Detect which cell encompasses the target text, then output its (X, Y) center coordinate. 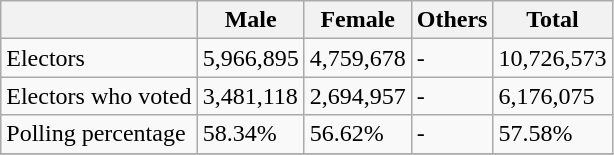
56.62% (358, 134)
Total (552, 20)
3,481,118 (250, 96)
4,759,678 (358, 58)
Female (358, 20)
5,966,895 (250, 58)
57.58% (552, 134)
10,726,573 (552, 58)
Electors who voted (99, 96)
Electors (99, 58)
6,176,075 (552, 96)
58.34% (250, 134)
Others (452, 20)
Male (250, 20)
2,694,957 (358, 96)
Polling percentage (99, 134)
